Determine the (X, Y) coordinate at the center of the cell enclosing the given text.  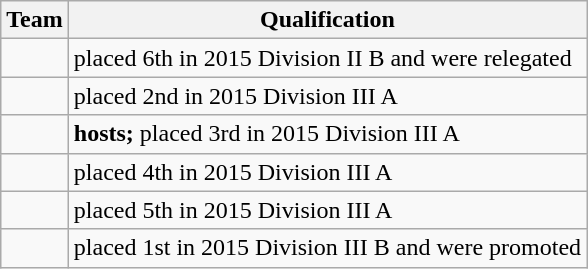
placed 1st in 2015 Division III B and were promoted (327, 248)
hosts; placed 3rd in 2015 Division III A (327, 134)
Qualification (327, 20)
placed 4th in 2015 Division III A (327, 172)
Team (35, 20)
placed 5th in 2015 Division III A (327, 210)
placed 2nd in 2015 Division III A (327, 96)
placed 6th in 2015 Division II B and were relegated (327, 58)
